Find where the given text appears and provide that cell's center as [X, Y] coordinate. 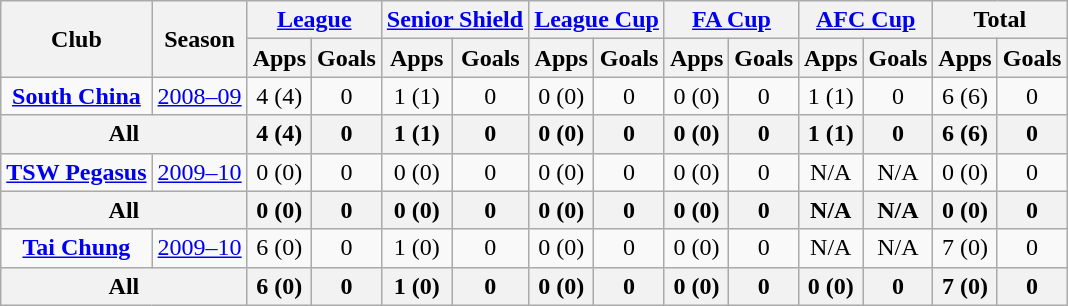
League [314, 20]
Season [200, 39]
2008–09 [200, 96]
Senior Shield [454, 20]
Tai Chung [76, 248]
League Cup [597, 20]
Total [1000, 20]
South China [76, 96]
FA Cup [731, 20]
TSW Pegasus [76, 172]
Club [76, 39]
AFC Cup [866, 20]
